For the text-containing cell, return its midpoint in (x, y) coordinate format. 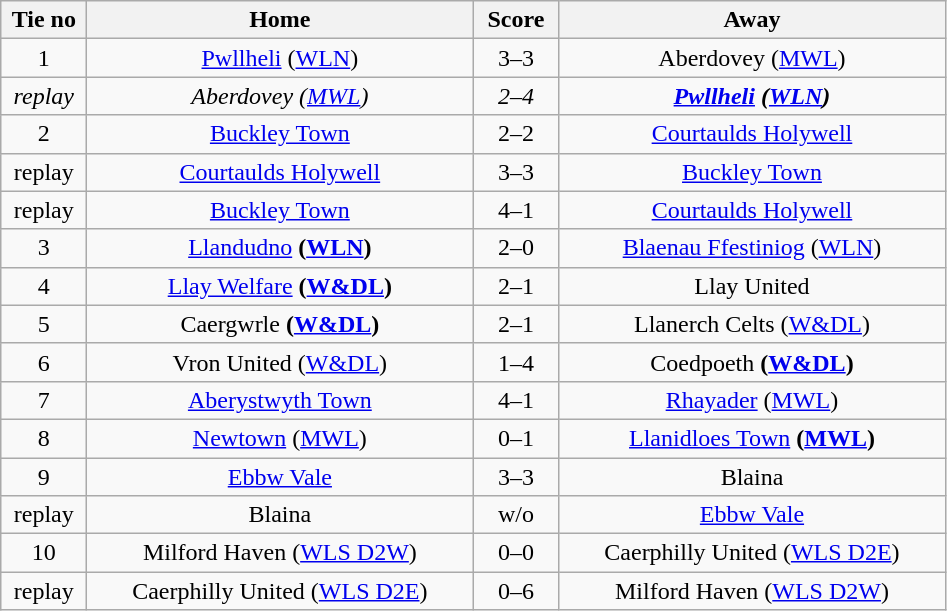
1–4 (516, 362)
Llandudno (WLN) (280, 248)
2–0 (516, 248)
Llanidloes Town (MWL) (752, 438)
Home (280, 20)
Llay Welfare (W&DL) (280, 286)
0–1 (516, 438)
Newtown (MWL) (280, 438)
2–4 (516, 96)
Blaenau Ffestiniog (WLN) (752, 248)
6 (44, 362)
Caergwrle (W&DL) (280, 324)
Away (752, 20)
Aberystwyth Town (280, 400)
Llay United (752, 286)
4 (44, 286)
Vron United (W&DL) (280, 362)
Rhayader (MWL) (752, 400)
10 (44, 553)
0–6 (516, 591)
8 (44, 438)
5 (44, 324)
7 (44, 400)
Score (516, 20)
0–0 (516, 553)
9 (44, 477)
2 (44, 134)
3 (44, 248)
Llanerch Celts (W&DL) (752, 324)
1 (44, 58)
Coedpoeth (W&DL) (752, 362)
2–2 (516, 134)
w/o (516, 515)
Tie no (44, 20)
